Detect which cell encompasses the target text, then output its (x, y) center coordinate. 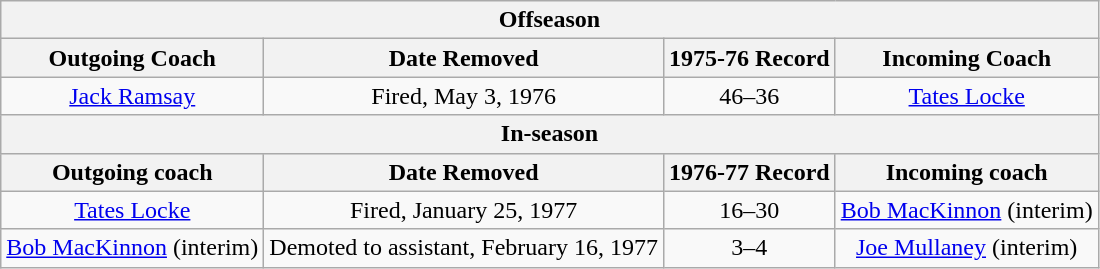
Outgoing coach (132, 172)
Offseason (550, 20)
Demoted to assistant, February 16, 1977 (464, 248)
In-season (550, 134)
1975-76 Record (749, 58)
46–36 (749, 96)
Jack Ramsay (132, 96)
Fired, January 25, 1977 (464, 210)
Incoming coach (966, 172)
1976-77 Record (749, 172)
3–4 (749, 248)
Joe Mullaney (interim) (966, 248)
Incoming Coach (966, 58)
Outgoing Coach (132, 58)
Fired, May 3, 1976 (464, 96)
16–30 (749, 210)
